Return the (X, Y) coordinate for the center point of the cell that contains the specified text.  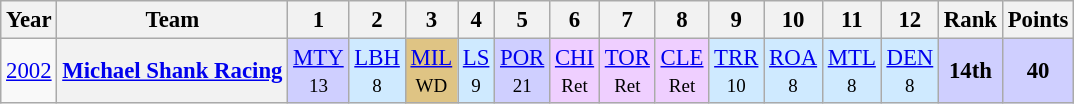
CHIRet (575, 72)
TORRet (627, 72)
LS9 (476, 72)
Team (172, 20)
9 (736, 20)
3 (431, 20)
MTY13 (318, 72)
5 (522, 20)
12 (910, 20)
10 (794, 20)
Rank (971, 20)
LBH8 (377, 72)
8 (682, 20)
Year (29, 20)
Michael Shank Racing (172, 72)
4 (476, 20)
MTL8 (852, 72)
ROA8 (794, 72)
POR21 (522, 72)
2002 (29, 72)
40 (1038, 72)
MILWD (431, 72)
14th (971, 72)
7 (627, 20)
6 (575, 20)
DEN8 (910, 72)
2 (377, 20)
TRR10 (736, 72)
CLERet (682, 72)
1 (318, 20)
11 (852, 20)
Points (1038, 20)
